Extract the [x, y] coordinate from the center of the cell holding the provided text.  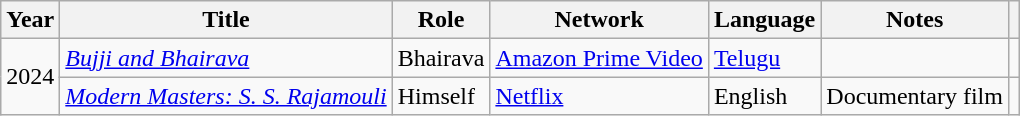
Bujji and Bhairava [226, 58]
Amazon Prime Video [599, 58]
Language [764, 20]
Telugu [764, 58]
Title [226, 20]
Himself [441, 96]
Netflix [599, 96]
2024 [30, 77]
Role [441, 20]
Bhairava [441, 58]
English [764, 96]
Documentary film [915, 96]
Modern Masters: S. S. Rajamouli [226, 96]
Network [599, 20]
Year [30, 20]
Notes [915, 20]
